Determine the [X, Y] coordinate at the center of the cell enclosing the given text.  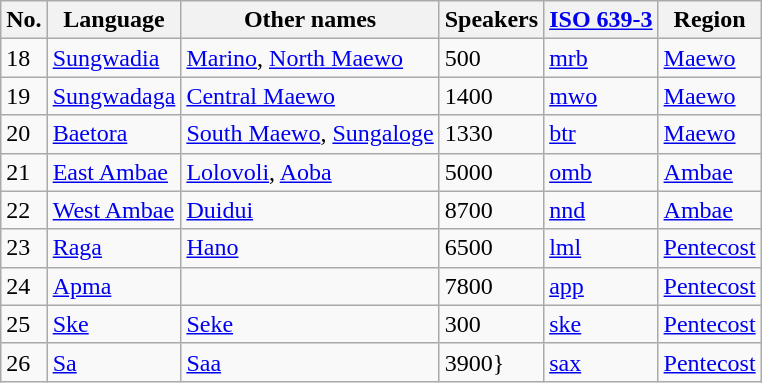
mrb [601, 58]
23 [24, 248]
ISO 639-3 [601, 20]
24 [24, 286]
8700 [491, 210]
app [601, 286]
1330 [491, 134]
West Ambae [114, 210]
nnd [601, 210]
21 [24, 172]
18 [24, 58]
Raga [114, 248]
300 [491, 324]
Sungwadia [114, 58]
Central Maewo [310, 96]
Region [710, 20]
East Ambae [114, 172]
Marino, North Maewo [310, 58]
Language [114, 20]
ske [601, 324]
6500 [491, 248]
500 [491, 58]
Seke [310, 324]
sax [601, 362]
Apma [114, 286]
No. [24, 20]
19 [24, 96]
22 [24, 210]
btr [601, 134]
Other names [310, 20]
5000 [491, 172]
7800 [491, 286]
26 [24, 362]
Saa [310, 362]
omb [601, 172]
25 [24, 324]
Sa [114, 362]
Ske [114, 324]
South Maewo, Sungaloge [310, 134]
Speakers [491, 20]
Hano [310, 248]
Sungwadaga [114, 96]
20 [24, 134]
Duidui [310, 210]
lml [601, 248]
Baetora [114, 134]
3900} [491, 362]
mwo [601, 96]
1400 [491, 96]
Lolovoli, Aoba [310, 172]
